Pinpoint the cell where the given text exists, returning its [X, Y] midpoint coordinate. 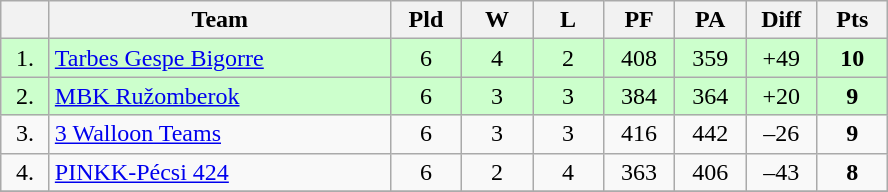
3. [26, 134]
+20 [782, 96]
PA [710, 20]
W [496, 20]
3 Walloon Teams [220, 134]
L [568, 20]
Pld [426, 20]
PF [640, 20]
2. [26, 96]
Diff [782, 20]
442 [710, 134]
–43 [782, 172]
406 [710, 172]
10 [852, 58]
384 [640, 96]
1. [26, 58]
359 [710, 58]
PINKK-Pécsi 424 [220, 172]
MBK Ružomberok [220, 96]
Team [220, 20]
364 [710, 96]
–26 [782, 134]
4. [26, 172]
Pts [852, 20]
8 [852, 172]
363 [640, 172]
Tarbes Gespe Bigorre [220, 58]
408 [640, 58]
416 [640, 134]
+49 [782, 58]
